Return [X, Y] of the center of cell containing provided text 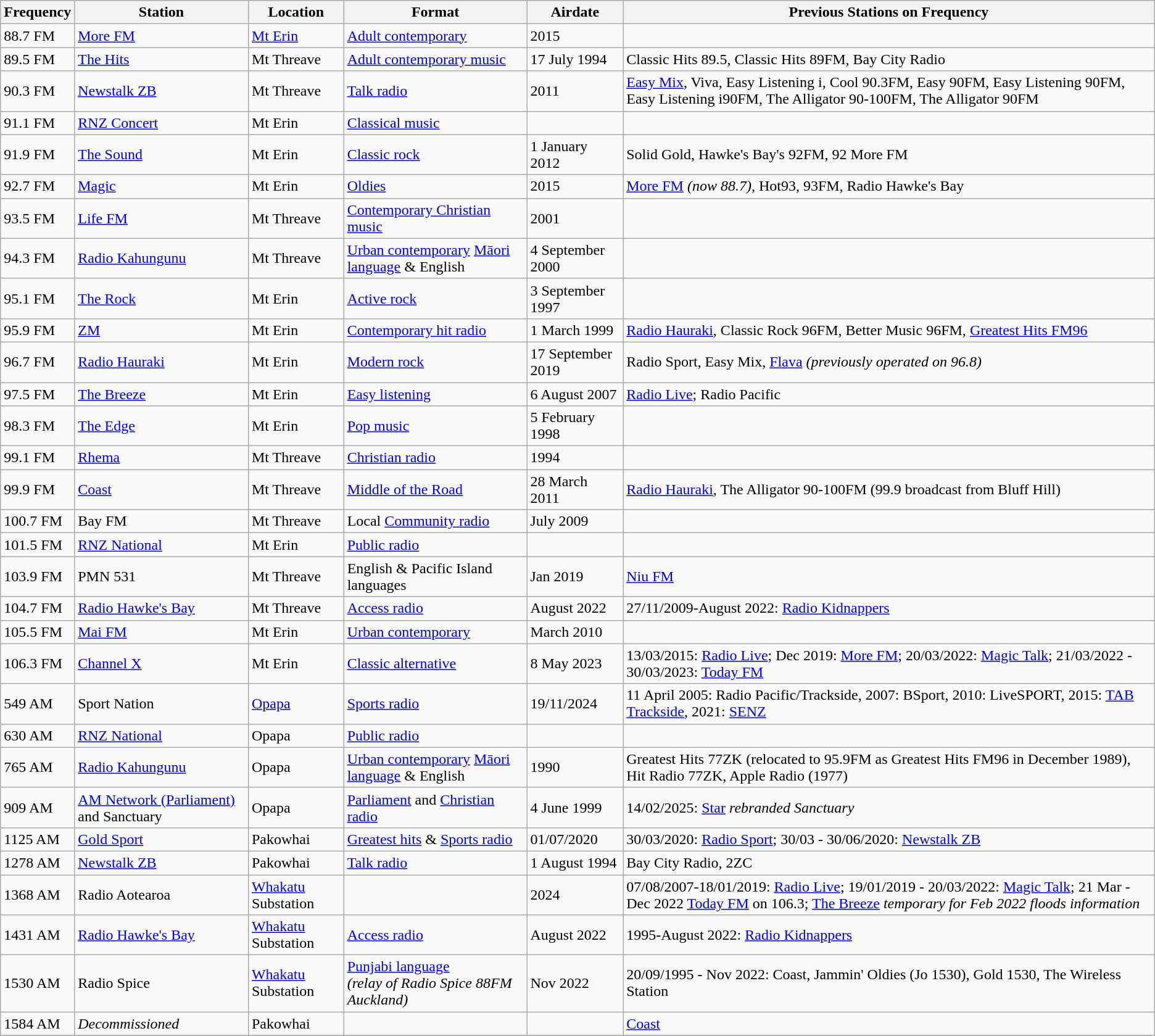
Station [162, 12]
Local Community radio [436, 521]
Punjabi language (relay of Radio Spice 88FM Auckland) [436, 984]
Greatest hits & Sports radio [436, 839]
1 August 1994 [575, 863]
Location [296, 12]
1584 AM [38, 1024]
1368 AM [38, 895]
Frequency [38, 12]
1 March 1999 [575, 330]
1 January 2012 [575, 154]
Jan 2019 [575, 576]
Airdate [575, 12]
Radio Spice [162, 984]
Easy listening [436, 394]
Adult contemporary music [436, 59]
Niu FM [889, 576]
909 AM [38, 807]
27/11/2009-August 2022: Radio Kidnappers [889, 608]
1530 AM [38, 984]
6 August 2007 [575, 394]
1431 AM [38, 935]
Contemporary Christian music [436, 218]
The Rock [162, 299]
17 July 1994 [575, 59]
88.7 FM [38, 36]
Format [436, 12]
1995-August 2022: Radio Kidnappers [889, 935]
Sport Nation [162, 703]
Rhema [162, 458]
Previous Stations on Frequency [889, 12]
Nov 2022 [575, 984]
765 AM [38, 768]
PMN 531 [162, 576]
97.5 FM [38, 394]
89.5 FM [38, 59]
Modern rock [436, 362]
Life FM [162, 218]
95.1 FM [38, 299]
93.5 FM [38, 218]
Adult contemporary [436, 36]
94.3 FM [38, 258]
Mai FM [162, 632]
Parliament and Christian radio [436, 807]
Radio Hauraki, The Alligator 90-100FM (99.9 broadcast from Bluff Hill) [889, 490]
Oldies [436, 186]
The Sound [162, 154]
Bay FM [162, 521]
01/07/2020 [575, 839]
Urban contemporary [436, 632]
Radio Sport, Easy Mix, Flava (previously operated on 96.8) [889, 362]
The Hits [162, 59]
AM Network (Parliament) and Sanctuary [162, 807]
8 May 2023 [575, 664]
Solid Gold, Hawke's Bay's 92FM, 92 More FM [889, 154]
More FM [162, 36]
The Breeze [162, 394]
Christian radio [436, 458]
Magic [162, 186]
3 September 1997 [575, 299]
Classic Hits 89.5, Classic Hits 89FM, Bay City Radio [889, 59]
2001 [575, 218]
98.3 FM [38, 426]
101.5 FM [38, 545]
Decommissioned [162, 1024]
99.9 FM [38, 490]
March 2010 [575, 632]
104.7 FM [38, 608]
20/09/1995 - Nov 2022: Coast, Jammin' Oldies (Jo 1530), Gold 1530, The Wireless Station [889, 984]
100.7 FM [38, 521]
RNZ Concert [162, 123]
92.7 FM [38, 186]
Radio Hauraki, Classic Rock 96FM, Better Music 96FM, Greatest Hits FM96 [889, 330]
Gold Sport [162, 839]
28 March 2011 [575, 490]
105.5 FM [38, 632]
2024 [575, 895]
1994 [575, 458]
5 February 1998 [575, 426]
13/03/2015: Radio Live; Dec 2019: More FM; 20/03/2022: Magic Talk; 21/03/2022 - 30/03/2023: Today FM [889, 664]
30/03/2020: Radio Sport; 30/03 - 30/06/2020: Newstalk ZB [889, 839]
96.7 FM [38, 362]
Radio Hauraki [162, 362]
Greatest Hits 77ZK (relocated to 95.9FM as Greatest Hits FM96 in December 1989), Hit Radio 77ZK, Apple Radio (1977) [889, 768]
ZM [162, 330]
More FM (now 88.7), Hot93, 93FM, Radio Hawke's Bay [889, 186]
95.9 FM [38, 330]
549 AM [38, 703]
90.3 FM [38, 91]
Channel X [162, 664]
106.3 FM [38, 664]
Radio Live; Radio Pacific [889, 394]
1125 AM [38, 839]
2011 [575, 91]
Middle of the Road [436, 490]
19/11/2024 [575, 703]
English & Pacific Island languages [436, 576]
91.9 FM [38, 154]
1990 [575, 768]
July 2009 [575, 521]
The Edge [162, 426]
Contemporary hit radio [436, 330]
17 September 2019 [575, 362]
Classic rock [436, 154]
630 AM [38, 736]
1278 AM [38, 863]
14/02/2025: Star rebranded Sanctuary [889, 807]
Radio Aotearoa [162, 895]
Easy Mix, Viva, Easy Listening i, Cool 90.3FM, Easy 90FM, Easy Listening 90FM, Easy Listening i90FM, The Alligator 90-100FM, The Alligator 90FM [889, 91]
99.1 FM [38, 458]
Sports radio [436, 703]
Classical music [436, 123]
Active rock [436, 299]
Pop music [436, 426]
103.9 FM [38, 576]
Classic alternative [436, 664]
11 April 2005: Radio Pacific/Trackside, 2007: BSport, 2010: LiveSPORT, 2015: TAB Trackside, 2021: SENZ [889, 703]
Bay City Radio, 2ZC [889, 863]
4 September 2000 [575, 258]
91.1 FM [38, 123]
4 June 1999 [575, 807]
